Find where the given text appears and provide that cell's center as (X, Y) coordinate. 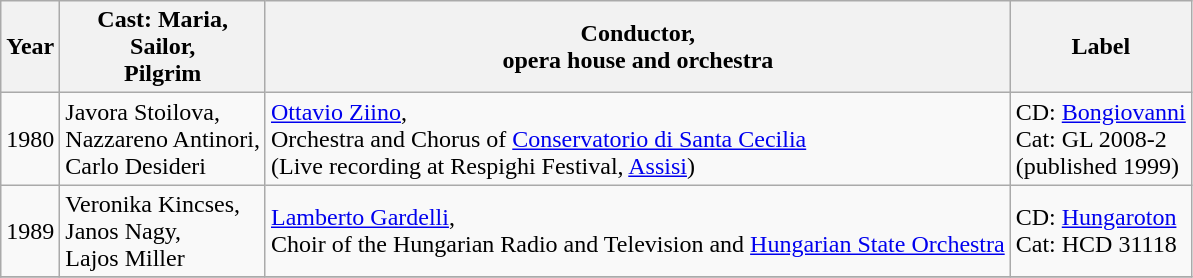
Lamberto Gardelli,Choir of the Hungarian Radio and Television and Hungarian State Orchestra (638, 231)
Label (1100, 47)
1980 (30, 139)
Javora Stoilova,Nazzareno Antinori,Carlo Desideri (163, 139)
CD: BongiovanniCat: GL 2008-2(published 1999) (1100, 139)
1989 (30, 231)
CD: HungarotonCat: HCD 31118 (1100, 231)
Cast: Maria,Sailor,Pilgrim (163, 47)
Ottavio Ziino,Orchestra and Chorus of Conservatorio di Santa Cecilia(Live recording at Respighi Festival, Assisi) (638, 139)
Conductor,opera house and orchestra (638, 47)
Year (30, 47)
Veronika Kincses,Janos Nagy,Lajos Miller (163, 231)
